Detect which cell encompasses the target text, then output its [x, y] center coordinate. 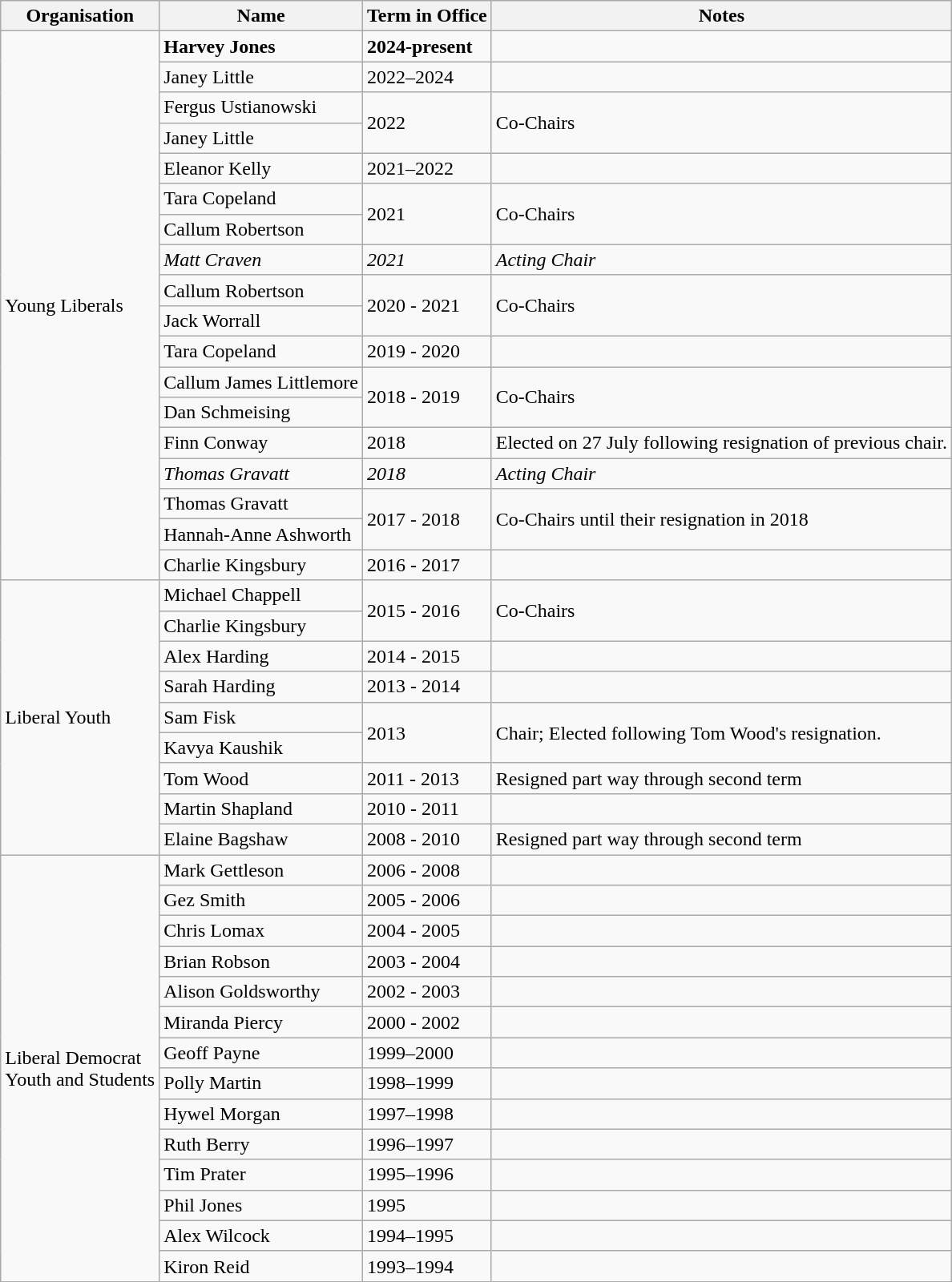
2003 - 2004 [426, 961]
Fergus Ustianowski [261, 107]
Liberal DemocratYouth and Students [80, 1067]
Hywel Morgan [261, 1114]
Elaine Bagshaw [261, 839]
Dan Schmeising [261, 413]
Name [261, 16]
Elected on 27 July following resignation of previous chair. [721, 443]
Liberal Youth [80, 718]
Chair; Elected following Tom Wood's resignation. [721, 732]
1995–1996 [426, 1175]
Sam Fisk [261, 717]
2018 - 2019 [426, 397]
2022 [426, 123]
2024-present [426, 46]
Phil Jones [261, 1205]
Callum James Littlemore [261, 382]
Tim Prater [261, 1175]
Gez Smith [261, 901]
2022–2024 [426, 77]
Geoff Payne [261, 1053]
Jack Worrall [261, 320]
Organisation [80, 16]
1994–1995 [426, 1236]
Martin Shapland [261, 808]
2014 - 2015 [426, 656]
Sarah Harding [261, 687]
Alison Goldsworthy [261, 992]
2008 - 2010 [426, 839]
Chris Lomax [261, 931]
2000 - 2002 [426, 1022]
Hannah-Anne Ashworth [261, 534]
2016 - 2017 [426, 565]
Term in Office [426, 16]
Young Liberals [80, 306]
Kiron Reid [261, 1266]
Mark Gettleson [261, 869]
Kavya Kaushik [261, 748]
2013 [426, 732]
Finn Conway [261, 443]
Polly Martin [261, 1083]
1997–1998 [426, 1114]
1998–1999 [426, 1083]
Brian Robson [261, 961]
2021–2022 [426, 168]
2006 - 2008 [426, 869]
2019 - 2020 [426, 351]
Alex Harding [261, 656]
Alex Wilcock [261, 1236]
2015 - 2016 [426, 611]
2011 - 2013 [426, 778]
2004 - 2005 [426, 931]
Michael Chappell [261, 595]
Tom Wood [261, 778]
2010 - 2011 [426, 808]
Harvey Jones [261, 46]
2002 - 2003 [426, 992]
1999–2000 [426, 1053]
Ruth Berry [261, 1144]
Matt Craven [261, 260]
2005 - 2006 [426, 901]
2017 - 2018 [426, 519]
Notes [721, 16]
1993–1994 [426, 1266]
Co-Chairs until their resignation in 2018 [721, 519]
Miranda Piercy [261, 1022]
2020 - 2021 [426, 305]
1995 [426, 1205]
2013 - 2014 [426, 687]
Eleanor Kelly [261, 168]
1996–1997 [426, 1144]
